For the text-containing cell, return its midpoint in (X, Y) coordinate format. 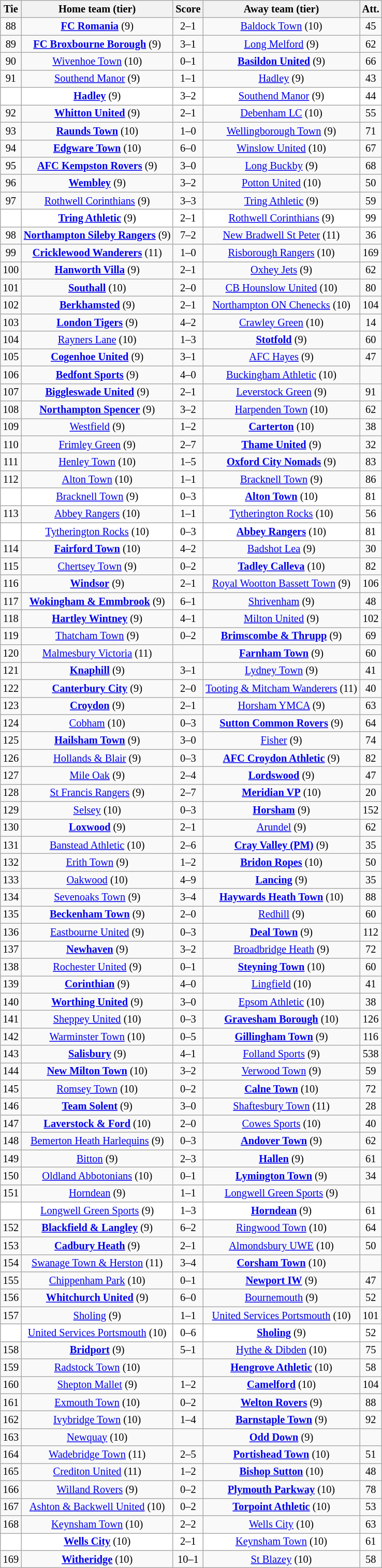
134 (11, 897)
Westfield (9) (97, 427)
6–1 (188, 601)
55 (371, 113)
FC Romania (9) (97, 26)
94 (11, 149)
Loxwood (9) (97, 827)
Hailsham Town (9) (97, 741)
Wembley (9) (97, 183)
Ringwood Town (10) (281, 1228)
148 (11, 1141)
Wellingborough Town (9) (281, 131)
Farnham Town (9) (281, 654)
90 (11, 61)
125 (11, 741)
Crediton United (11) (97, 1472)
111 (11, 462)
Redhill (9) (281, 914)
138 (11, 967)
Barnstaple Town (9) (281, 1419)
New Bradwell St Peter (11) (281, 235)
156 (11, 1298)
Fairford Town (10) (97, 549)
80 (371, 288)
Royal Wootton Bassett Town (9) (281, 584)
14 (371, 322)
Home team (tier) (97, 9)
Milton United (9) (281, 618)
Rochester United (9) (97, 967)
Cowes Sports (10) (281, 1123)
Eastbourne United (9) (97, 932)
98 (11, 235)
44 (371, 96)
164 (11, 1455)
Long Melford (9) (281, 44)
Steyning Town (10) (281, 967)
Calne Town (10) (281, 1089)
Welton Rovers (9) (281, 1402)
Camelford (10) (281, 1385)
127 (11, 775)
Banstead Athletic (10) (97, 845)
Away team (tier) (281, 9)
3–3 (188, 201)
89 (11, 44)
Hollands & Blair (9) (97, 758)
AFC Kempston Rovers (9) (97, 166)
Oakwood (10) (97, 880)
Oxhey Jets (9) (281, 270)
Bitton (9) (97, 1159)
45 (371, 26)
538 (371, 1054)
Hythe & Dibden (10) (281, 1350)
Cray Valley (PM) (9) (281, 845)
Horsham YMCA (9) (281, 706)
147 (11, 1123)
Canterbury City (9) (97, 688)
Newquay (10) (97, 1437)
AFC Croydon Athletic (9) (281, 758)
Cobham (10) (97, 723)
Tooting & Mitcham Wanderers (11) (281, 688)
Portishead Town (10) (281, 1455)
71 (371, 131)
Beckenham Town (9) (97, 914)
Ivybridge Town (10) (97, 1419)
129 (11, 810)
157 (11, 1315)
Winslow United (10) (281, 149)
Laverstock & Ford (10) (97, 1123)
10–1 (188, 1559)
161 (11, 1402)
Selsey (10) (97, 810)
103 (11, 322)
Northampton Spencer (9) (97, 409)
Oldland Abbotonians (10) (97, 1176)
Brimscombe & Thrupp (9) (281, 636)
Warminster Town (10) (97, 1037)
Edgware Town (10) (97, 149)
Southall (10) (97, 288)
0–5 (188, 1037)
2–4 (188, 775)
Meridian VP (10) (281, 793)
140 (11, 1002)
149 (11, 1159)
109 (11, 427)
Oxford City Nomads (9) (281, 462)
Deal Town (9) (281, 932)
Cricklewood Wanderers (11) (97, 253)
114 (11, 549)
Biggleswade United (9) (97, 392)
AFC Hayes (9) (281, 357)
Crawley Green (10) (281, 322)
4–9 (188, 880)
Att. (371, 9)
Croydon (9) (97, 706)
Bournemouth (9) (281, 1298)
66 (371, 61)
Harpenden Town (10) (281, 409)
Cadbury Heath (9) (97, 1246)
30 (371, 549)
145 (11, 1089)
Hallen (9) (281, 1159)
Corsham Town (10) (281, 1263)
London Tigers (9) (97, 322)
69 (371, 636)
34 (371, 1176)
119 (11, 636)
123 (11, 706)
20 (371, 793)
51 (371, 1455)
131 (11, 845)
Torpoint Athletic (10) (281, 1507)
Gillingham Town (9) (281, 1037)
Gravesham Borough (10) (281, 1019)
28 (371, 1106)
137 (11, 950)
32 (371, 445)
130 (11, 827)
Bedfont Sports (9) (97, 375)
107 (11, 392)
Rayners Lane (10) (97, 340)
155 (11, 1280)
144 (11, 1071)
167 (11, 1507)
Malmesbury Victoria (11) (97, 654)
Blackfield & Langley (9) (97, 1228)
110 (11, 445)
Odd Down (9) (281, 1437)
St Francis Rangers (9) (97, 793)
Erith Town (9) (97, 863)
7–2 (188, 235)
142 (11, 1037)
56 (371, 514)
118 (11, 618)
150 (11, 1176)
133 (11, 880)
Andover Town (9) (281, 1141)
74 (371, 741)
135 (11, 914)
Chertsey Town (9) (97, 566)
Debenham LC (10) (281, 113)
159 (11, 1368)
158 (11, 1350)
117 (11, 601)
108 (11, 409)
Windsor (9) (97, 584)
166 (11, 1489)
Knaphill (9) (97, 671)
141 (11, 1019)
154 (11, 1263)
Bemerton Heath Harlequins (9) (97, 1141)
162 (11, 1419)
Sutton Common Rovers (9) (281, 723)
78 (371, 1489)
Tie (11, 9)
165 (11, 1472)
Sheppey United (10) (97, 1019)
100 (11, 270)
Long Buckby (9) (281, 166)
132 (11, 863)
139 (11, 984)
Henley Town (10) (97, 462)
Mile Oak (9) (97, 775)
Radstock Town (10) (97, 1368)
168 (11, 1524)
Shrivenham (9) (281, 601)
93 (11, 131)
124 (11, 723)
Horsham (9) (281, 810)
Lancing (9) (281, 880)
2–3 (188, 1159)
2–6 (188, 845)
Romsey Town (10) (97, 1089)
Lordswood (9) (281, 775)
Hartley Wintney (9) (97, 618)
43 (371, 79)
96 (11, 183)
Score (188, 9)
Badshot Lea (9) (281, 549)
Thatcham Town (9) (97, 636)
Wokingham & Emmbrook (9) (97, 601)
151 (11, 1193)
2–2 (188, 1524)
Whitchurch United (9) (97, 1298)
75 (371, 1350)
Willand Rovers (9) (97, 1489)
Corinthian (9) (97, 984)
Lymington Town (9) (281, 1176)
163 (11, 1437)
Lingfield (10) (281, 984)
5–1 (188, 1350)
Bridport (9) (97, 1350)
2–5 (188, 1455)
120 (11, 654)
115 (11, 566)
Raunds Town (10) (97, 131)
6–2 (188, 1228)
Arundel (9) (281, 827)
Newhaven (9) (97, 950)
Almondsbury UWE (10) (281, 1246)
Stotfold (9) (281, 340)
95 (11, 166)
FC Broxbourne Borough (9) (97, 44)
Leverstock Green (9) (281, 392)
Buckingham Athletic (10) (281, 375)
Team Solent (9) (97, 1106)
Salisbury (9) (97, 1054)
Wadebridge Town (11) (97, 1455)
83 (371, 462)
67 (371, 149)
Wivenhoe Town (10) (97, 61)
Haywards Heath Town (10) (281, 897)
Cogenhoe United (9) (97, 357)
Plymouth Parkway (10) (281, 1489)
Shaftesbury Town (11) (281, 1106)
136 (11, 932)
Potton United (10) (281, 183)
53 (371, 1507)
Hanworth Villa (9) (97, 270)
160 (11, 1385)
Whitton United (9) (97, 113)
Berkhamsted (9) (97, 305)
Swanage Town & Herston (11) (97, 1263)
Carterton (10) (281, 427)
Folland Sports (9) (281, 1054)
Northampton ON Chenecks (10) (281, 305)
1–5 (188, 462)
113 (11, 514)
Witheridge (10) (97, 1559)
Exmouth Town (10) (97, 1402)
1–4 (188, 1419)
Shepton Mallet (9) (97, 1385)
Tadley Calleva (10) (281, 566)
Bishop Sutton (10) (281, 1472)
New Milton Town (10) (97, 1071)
105 (11, 357)
143 (11, 1054)
Epsom Athletic (10) (281, 1002)
Lydney Town (9) (281, 671)
Broadbridge Heath (9) (281, 950)
Thame United (9) (281, 445)
146 (11, 1106)
CB Hounslow United (10) (281, 288)
128 (11, 793)
97 (11, 201)
Basildon United (9) (281, 61)
Hengrove Athletic (10) (281, 1368)
Ashton & Backwell United (10) (97, 1507)
86 (371, 479)
36 (371, 235)
0–6 (188, 1333)
Frimley Green (9) (97, 445)
Verwood Town (9) (281, 1071)
Worthing United (9) (97, 1002)
68 (371, 166)
Risborough Rangers (10) (281, 253)
Sevenoaks Town (9) (97, 897)
Bridon Ropes (10) (281, 863)
Baldock Town (10) (281, 26)
Chippenham Park (10) (97, 1280)
122 (11, 688)
St Blazey (10) (281, 1559)
Northampton Sileby Rangers (9) (97, 235)
Newport IW (9) (281, 1280)
153 (11, 1246)
121 (11, 671)
Fisher (9) (281, 741)
